Output the (X, Y) coordinate of the center of the cell containing the given text.  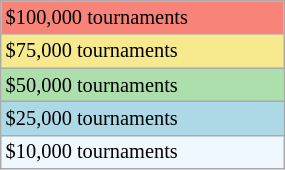
$50,000 tournaments (142, 85)
$75,000 tournaments (142, 51)
$10,000 tournaments (142, 152)
$25,000 tournaments (142, 118)
$100,000 tournaments (142, 17)
